Identify which cell holds the provided text, then report its [x, y] central coordinate. 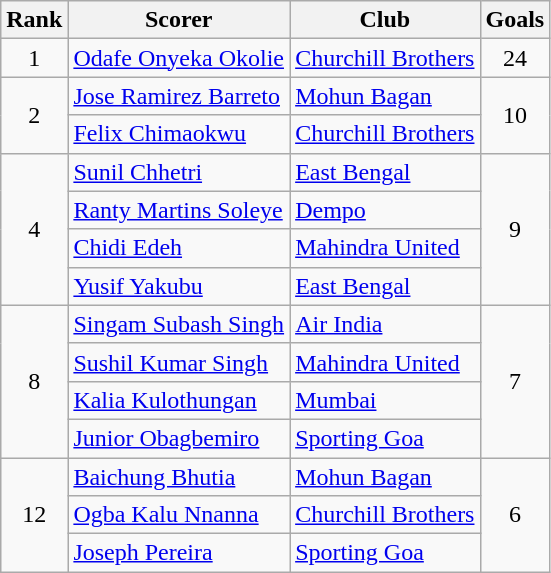
4 [34, 229]
Rank [34, 20]
Mumbai [385, 400]
Singam Subash Singh [179, 324]
Odafe Onyeka Okolie [179, 58]
Joseph Pereira [179, 553]
10 [515, 115]
Baichung Bhutia [179, 477]
Junior Obagbemiro [179, 438]
6 [515, 515]
Dempo [385, 210]
Ranty Martins Soleye [179, 210]
9 [515, 229]
Jose Ramirez Barreto [179, 96]
24 [515, 58]
8 [34, 381]
Sushil Kumar Singh [179, 362]
2 [34, 115]
Kalia Kulothungan [179, 400]
7 [515, 381]
Goals [515, 20]
Chidi Edeh [179, 248]
Sunil Chhetri [179, 172]
Yusif Yakubu [179, 286]
Felix Chimaokwu [179, 134]
1 [34, 58]
Ogba Kalu Nnanna [179, 515]
12 [34, 515]
Scorer [179, 20]
Club [385, 20]
Air India [385, 324]
